For the text-containing cell, return its midpoint in [X, Y] coordinate format. 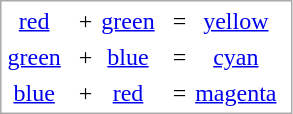
yellow [236, 20]
magenta [236, 92]
cyan [236, 56]
